Extract the (X, Y) coordinate from the center of the cell holding the provided text.  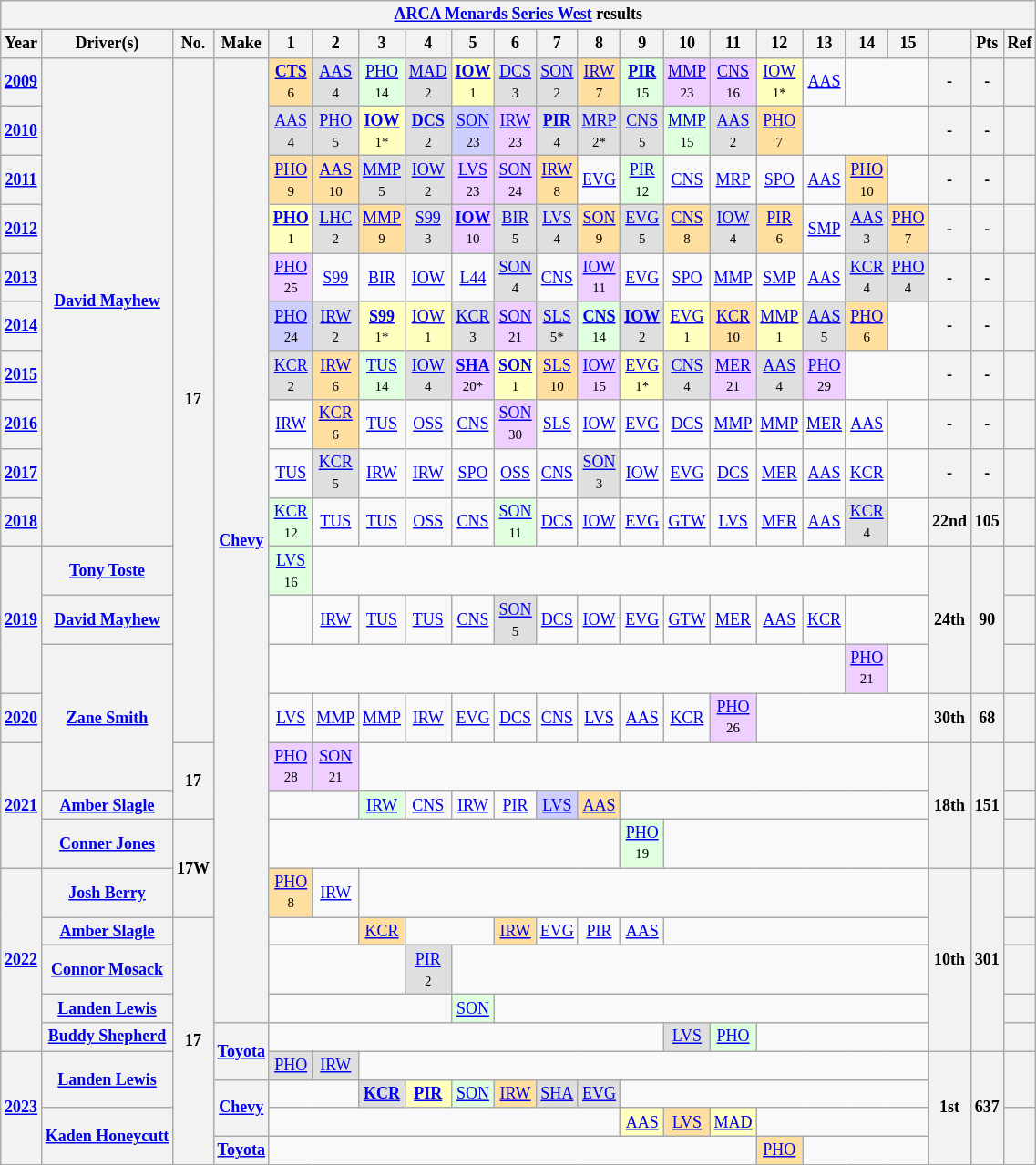
PHO24 (291, 326)
BIR5 (516, 229)
SLS10 (557, 375)
SON5 (516, 619)
S993 (428, 229)
EVG1 (687, 326)
KCR6 (335, 424)
IRW2 (335, 326)
KCR5 (335, 473)
CNS5 (642, 131)
SHA20* (473, 375)
2017 (22, 473)
AAS5 (825, 326)
MMP15 (687, 131)
SON24 (516, 179)
PHO28 (291, 766)
DCS2 (428, 131)
PHO25 (291, 278)
SON9 (600, 229)
2023 (22, 1108)
6 (516, 44)
PHO21 (867, 669)
BIR (383, 278)
MRP2* (600, 131)
10th (949, 960)
Josh Berry (107, 893)
IOW10 (473, 229)
SLS5* (557, 326)
2010 (22, 131)
PHO9 (291, 179)
IOW15 (600, 375)
SON11 (516, 522)
17W (193, 867)
IRW23 (516, 131)
MMP23 (687, 82)
MMP5 (383, 179)
MAD (733, 1122)
7 (557, 44)
8 (600, 44)
SON2 (557, 82)
LVS16 (291, 571)
PIR15 (642, 82)
2020 (22, 718)
2021 (22, 805)
15 (908, 44)
30th (949, 718)
12 (780, 44)
KCR2 (291, 375)
2016 (22, 424)
10 (687, 44)
Kaden Honeycutt (107, 1136)
IRW7 (600, 82)
KCR10 (733, 326)
Zane Smith (107, 718)
SON3 (600, 473)
13 (825, 44)
PHO5 (335, 131)
151 (987, 805)
PHO4 (908, 278)
18th (949, 805)
301 (987, 960)
PIR6 (780, 229)
PHO14 (383, 82)
Connor Mosack (107, 970)
1st (949, 1108)
LVS23 (473, 179)
4 (428, 44)
2 (335, 44)
5 (473, 44)
PHO19 (642, 843)
SHA (557, 1093)
2018 (22, 522)
MER21 (733, 375)
9 (642, 44)
2019 (22, 619)
L44 (473, 278)
MMP9 (383, 229)
IRW6 (335, 375)
AAS10 (335, 179)
MMP1 (780, 326)
LVS4 (557, 229)
11 (733, 44)
S99 (335, 278)
SON1 (516, 375)
TUS14 (383, 375)
2013 (22, 278)
CNS14 (600, 326)
SON23 (473, 131)
IRW8 (557, 179)
CNS8 (687, 229)
Driver(s) (107, 44)
No. (193, 44)
PIR4 (557, 131)
SON4 (516, 278)
PHO26 (733, 718)
PHO1 (291, 229)
Ref (1020, 44)
PHO29 (825, 375)
PHO8 (291, 893)
LHC2 (335, 229)
14 (867, 44)
KCR12 (291, 522)
ARCA Menards Series West results (518, 15)
2012 (22, 229)
S991* (383, 326)
637 (987, 1108)
22nd (949, 522)
IOW11 (600, 278)
2022 (22, 960)
105 (987, 522)
KCR3 (473, 326)
3 (383, 44)
SON30 (516, 424)
2009 (22, 82)
AAS3 (867, 229)
MAD2 (428, 82)
PHO6 (867, 326)
Conner Jones (107, 843)
EVG5 (642, 229)
68 (987, 718)
24th (949, 619)
2015 (22, 375)
2011 (22, 179)
DCS3 (516, 82)
Buddy Shepherd (107, 1037)
Tony Toste (107, 571)
90 (987, 619)
1 (291, 44)
CNS4 (687, 375)
CTS6 (291, 82)
SLS (557, 424)
PIR2 (428, 970)
Make (241, 44)
AAS2 (733, 131)
CNS16 (733, 82)
PHO10 (867, 179)
PIR12 (642, 179)
Year (22, 44)
Pts (987, 44)
EVG1* (642, 375)
MRP (733, 179)
2014 (22, 326)
